Locate the cell with the specified text and output its (x, y) center coordinate. 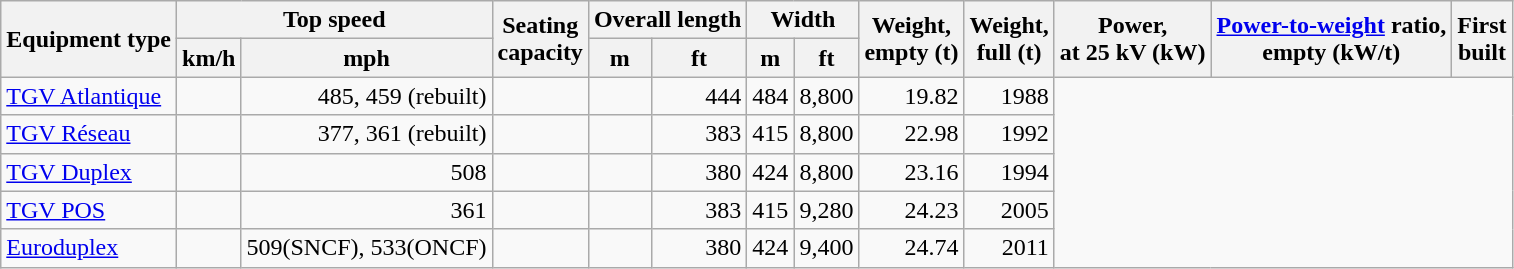
Seating capacity (540, 39)
Overall length (667, 20)
24.23 (912, 210)
9,280 (826, 210)
Top speed (335, 20)
508 (366, 172)
1992 (1009, 134)
First built (1482, 39)
Power-to-weight ratio, empty (kW/t) (1332, 39)
TGV POS (89, 210)
9,400 (826, 248)
377, 361 (rebuilt) (366, 134)
Power, at 25 kV (kW) (1132, 39)
19.82 (912, 96)
Width (803, 20)
Weight, empty (t) (912, 39)
Weight, full (t) (1009, 39)
1988 (1009, 96)
509(SNCF), 533(ONCF) (366, 248)
22.98 (912, 134)
484 (770, 96)
2011 (1009, 248)
Equipment type (89, 39)
TGV Réseau (89, 134)
485, 459 (rebuilt) (366, 96)
Euroduplex (89, 248)
TGV Atlantique (89, 96)
444 (698, 96)
2005 (1009, 210)
23.16 (912, 172)
24.74 (912, 248)
TGV Duplex (89, 172)
km/h (209, 58)
mph (366, 58)
361 (366, 210)
1994 (1009, 172)
